From the cell containing the given text, extract its center point as [x, y] coordinate. 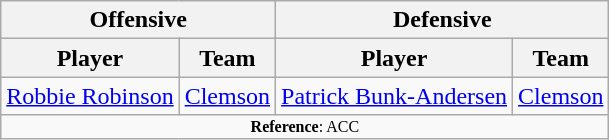
Patrick Bunk-Andersen [394, 96]
Defensive [442, 20]
Reference: ACC [305, 127]
Offensive [138, 20]
Robbie Robinson [90, 96]
